For the text-containing cell, return its midpoint in [x, y] coordinate format. 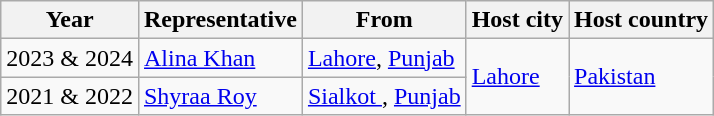
Lahore, Punjab [384, 58]
Host country [642, 20]
Representative [220, 20]
Sialkot , Punjab [384, 96]
Host city [517, 20]
Shyraa Roy [220, 96]
Year [70, 20]
Lahore [517, 77]
From [384, 20]
2023 & 2024 [70, 58]
2021 & 2022 [70, 96]
Alina Khan [220, 58]
Pakistan [642, 77]
